Provide the [x, y] coordinate of the cell's center where the given text is located.  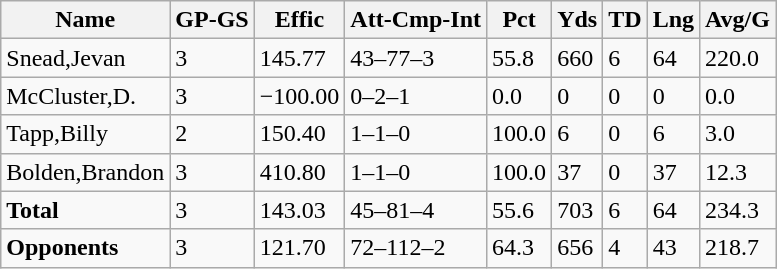
234.3 [738, 210]
3.0 [738, 134]
121.70 [300, 248]
Bolden,Brandon [86, 172]
410.80 [300, 172]
Pct [520, 20]
−100.00 [300, 96]
64.3 [520, 248]
143.03 [300, 210]
Total [86, 210]
660 [578, 58]
656 [578, 248]
220.0 [738, 58]
145.77 [300, 58]
Name [86, 20]
Att-Cmp-Int [416, 20]
45–81–4 [416, 210]
Tapp,Billy [86, 134]
Lng [673, 20]
Opponents [86, 248]
GP-GS [212, 20]
55.6 [520, 210]
McCluster,D. [86, 96]
703 [578, 210]
Snead,Jevan [86, 58]
Avg/G [738, 20]
TD [625, 20]
43–77–3 [416, 58]
55.8 [520, 58]
Effic [300, 20]
150.40 [300, 134]
Yds [578, 20]
4 [625, 248]
12.3 [738, 172]
2 [212, 134]
72–112–2 [416, 248]
218.7 [738, 248]
43 [673, 248]
0–2–1 [416, 96]
